Find where the given text appears and provide that cell's center as (X, Y) coordinate. 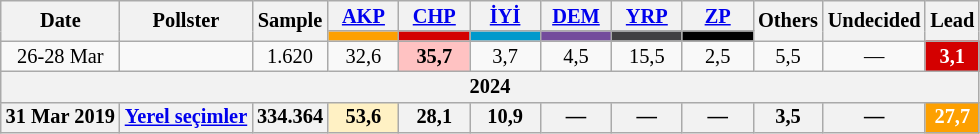
35,7 (434, 56)
Others (788, 20)
10,9 (506, 118)
Pollster (186, 20)
1.620 (290, 56)
31 Mar 2019 (60, 118)
DEM (576, 16)
Lead (952, 20)
15,5 (646, 56)
32,6 (364, 56)
334.364 (290, 118)
2,5 (718, 56)
2024 (490, 86)
3,1 (952, 56)
İYİ (506, 16)
ZP (718, 16)
Yerel seçimler (186, 118)
YRP (646, 16)
3,5 (788, 118)
Sample (290, 20)
3,7 (506, 56)
CHP (434, 16)
28,1 (434, 118)
Undecided (874, 20)
53,6 (364, 118)
5,5 (788, 56)
AKP (364, 16)
26-28 Mar (60, 56)
27,7 (952, 118)
Date (60, 20)
4,5 (576, 56)
